From the cell containing the given text, extract its center point as (X, Y) coordinate. 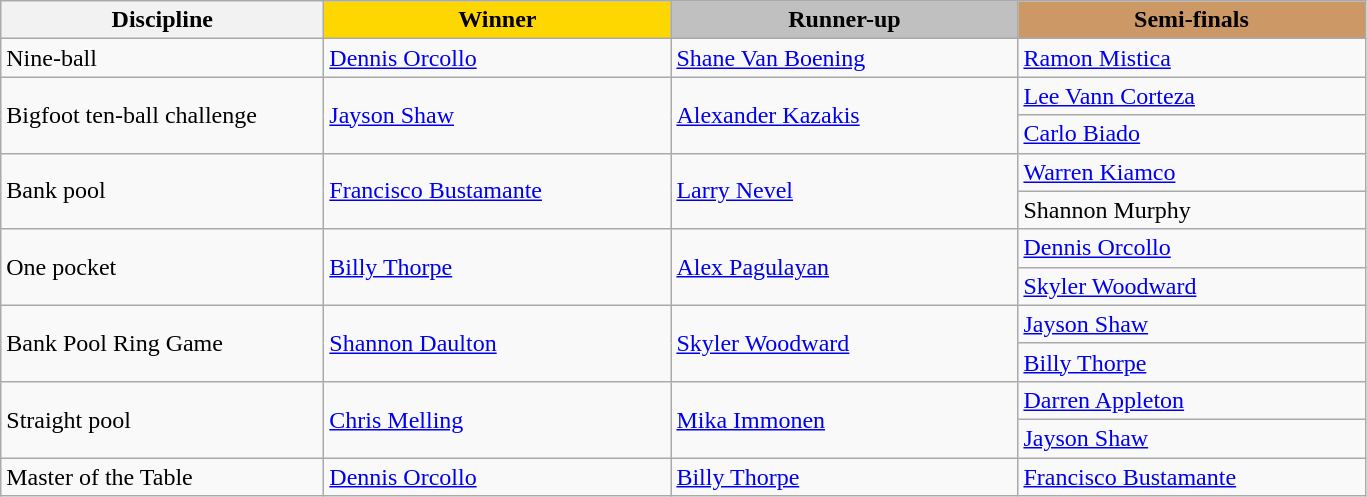
Lee Vann Corteza (1192, 96)
Ramon Mistica (1192, 58)
Semi-finals (1192, 20)
Darren Appleton (1192, 400)
One pocket (162, 267)
Bank pool (162, 191)
Winner (498, 20)
Warren Kiamco (1192, 172)
Alex Pagulayan (844, 267)
Master of the Table (162, 477)
Nine-ball (162, 58)
Runner-up (844, 20)
Shane Van Boening (844, 58)
Chris Melling (498, 419)
Shannon Daulton (498, 343)
Bank Pool Ring Game (162, 343)
Larry Nevel (844, 191)
Carlo Biado (1192, 134)
Straight pool (162, 419)
Bigfoot ten-ball challenge (162, 115)
Shannon Murphy (1192, 210)
Alexander Kazakis (844, 115)
Discipline (162, 20)
Mika Immonen (844, 419)
